Return (X, Y) of the center of cell containing provided text 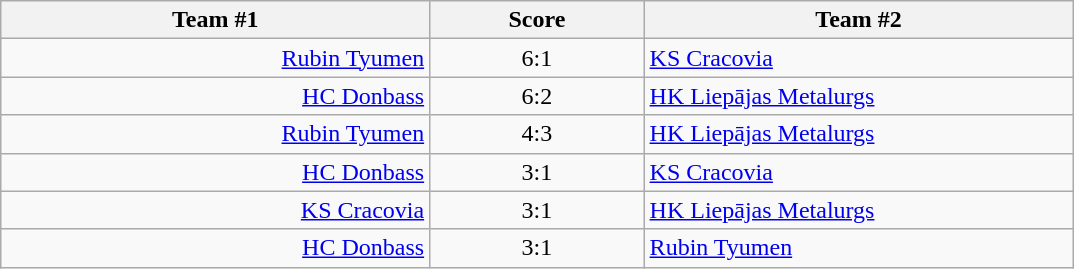
Team #2 (858, 20)
Team #1 (216, 20)
Score (537, 20)
6:2 (537, 96)
6:1 (537, 58)
4:3 (537, 134)
